Locate the cell with the specified text and output its [X, Y] center coordinate. 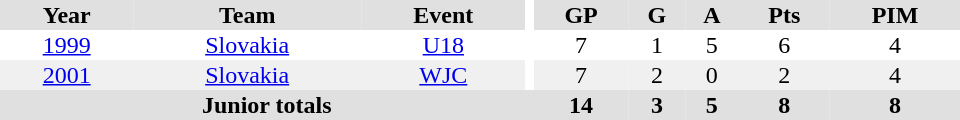
2001 [66, 75]
Year [66, 15]
6 [784, 45]
14 [582, 105]
0 [712, 75]
U18 [444, 45]
PIM [895, 15]
WJC [444, 75]
GP [582, 15]
A [712, 15]
1 [658, 45]
Event [444, 15]
Team [247, 15]
1999 [66, 45]
Junior totals [267, 105]
Pts [784, 15]
3 [658, 105]
G [658, 15]
